Search for the cell housing the specified text and yield its [x, y] center coordinate. 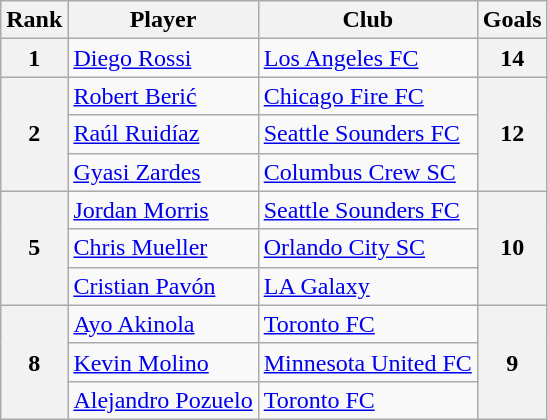
Chicago Fire FC [368, 96]
Raúl Ruidíaz [163, 134]
14 [512, 58]
Gyasi Zardes [163, 172]
8 [34, 362]
Cristian Pavón [163, 286]
Chris Mueller [163, 248]
9 [512, 362]
Player [163, 20]
Robert Berić [163, 96]
Diego Rossi [163, 58]
Goals [512, 20]
Los Angeles FC [368, 58]
Rank [34, 20]
10 [512, 248]
5 [34, 248]
Minnesota United FC [368, 362]
12 [512, 134]
1 [34, 58]
Jordan Morris [163, 210]
Club [368, 20]
Columbus Crew SC [368, 172]
Ayo Akinola [163, 324]
2 [34, 134]
Alejandro Pozuelo [163, 400]
LA Galaxy [368, 286]
Kevin Molino [163, 362]
Orlando City SC [368, 248]
